Pinpoint the cell where the given text exists, returning its (X, Y) midpoint coordinate. 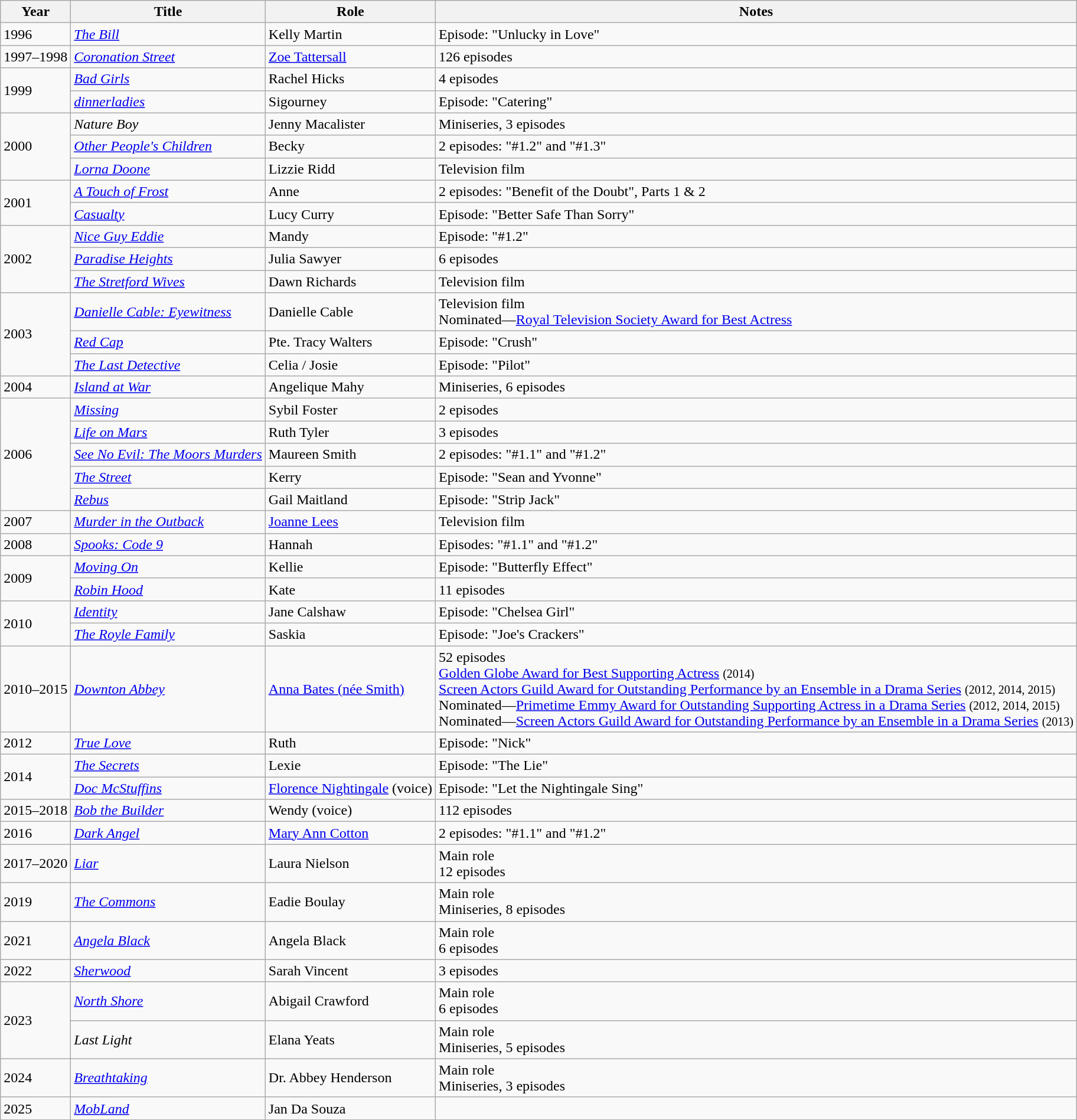
Ruth (350, 743)
Episode: "#1.2" (756, 236)
Saskia (350, 634)
Rebus (168, 499)
Anna Bates (née Smith) (350, 689)
Episode: "Nick" (756, 743)
Lexie (350, 766)
Sherwood (168, 971)
2 episodes: "#1.2" and "#1.3" (756, 146)
Lorna Doone (168, 169)
Kerry (350, 477)
Title (168, 12)
1997–1998 (35, 57)
2024 (35, 1078)
Episode: "Pilot" (756, 365)
Anne (350, 191)
Jenny Macalister (350, 124)
6 episodes (756, 259)
Main roleMiniseries, 8 episodes (756, 902)
Missing (168, 410)
Episode: "Better Safe Than Sorry" (756, 214)
Celia / Josie (350, 365)
2003 (35, 334)
Red Cap (168, 342)
Sigourney (350, 102)
Eadie Boulay (350, 902)
Year (35, 12)
Joanne Lees (350, 522)
The Last Detective (168, 365)
Kate (350, 589)
2007 (35, 522)
2019 (35, 902)
Sarah Vincent (350, 971)
Liar (168, 863)
2009 (35, 578)
2000 (35, 146)
Abigail Crawford (350, 1001)
Role (350, 12)
Notes (756, 12)
2002 (35, 259)
Identity (168, 612)
Episode: "The Lie" (756, 766)
Bob the Builder (168, 811)
Lucy Curry (350, 214)
Main roleMiniseries, 5 episodes (756, 1039)
Episode: "Butterfly Effect" (756, 567)
Television filmNominated—Royal Television Society Award for Best Actress (756, 312)
dinnerladies (168, 102)
11 episodes (756, 589)
Casualty (168, 214)
Danielle Cable (350, 312)
Laura Nielson (350, 863)
Zoe Tattersall (350, 57)
Robin Hood (168, 589)
2010–2015 (35, 689)
Island at War (168, 387)
126 episodes (756, 57)
Pte. Tracy Walters (350, 342)
Murder in the Outback (168, 522)
Mandy (350, 236)
Episode: "Crush" (756, 342)
Dawn Richards (350, 282)
The Secrets (168, 766)
Jane Calshaw (350, 612)
Becky (350, 146)
2021 (35, 940)
Dr. Abbey Henderson (350, 1078)
2014 (35, 777)
Paradise Heights (168, 259)
The Stretford Wives (168, 282)
See No Evil: The Moors Murders (168, 455)
Coronation Street (168, 57)
Kellie (350, 567)
Episode: "Sean and Yvonne" (756, 477)
The Commons (168, 902)
1999 (35, 90)
Main roleMiniseries, 3 episodes (756, 1078)
Wendy (voice) (350, 811)
2001 (35, 203)
The Street (168, 477)
2004 (35, 387)
Episodes: "#1.1" and "#1.2" (756, 544)
Episode: "Catering" (756, 102)
Angelique Mahy (350, 387)
Julia Sawyer (350, 259)
Episode: "Joe's Crackers" (756, 634)
Gail Maitland (350, 499)
Breathtaking (168, 1078)
Episode: "Unlucky in Love" (756, 34)
2 episodes: "Benefit of the Doubt", Parts 1 & 2 (756, 191)
The Bill (168, 34)
2025 (35, 1108)
2022 (35, 971)
112 episodes (756, 811)
Danielle Cable: Eyewitness (168, 312)
2016 (35, 833)
Miniseries, 6 episodes (756, 387)
2 episodes (756, 410)
Florence Nightingale (voice) (350, 788)
4 episodes (756, 79)
2023 (35, 1020)
North Shore (168, 1001)
Lizzie Ridd (350, 169)
Life on Mars (168, 432)
Last Light (168, 1039)
2012 (35, 743)
Downton Abbey (168, 689)
Episode: "Strip Jack" (756, 499)
Nice Guy Eddie (168, 236)
1996 (35, 34)
Episode: "Let the Nightingale Sing" (756, 788)
Jan Da Souza (350, 1108)
Rachel Hicks (350, 79)
Ruth Tyler (350, 432)
Sybil Foster (350, 410)
True Love (168, 743)
Main role12 episodes (756, 863)
Maureen Smith (350, 455)
Moving On (168, 567)
Episode: "Chelsea Girl" (756, 612)
Kelly Martin (350, 34)
Dark Angel (168, 833)
2010 (35, 623)
The Royle Family (168, 634)
2015–2018 (35, 811)
Elana Yeats (350, 1039)
Bad Girls (168, 79)
2008 (35, 544)
2017–2020 (35, 863)
Hannah (350, 544)
2006 (35, 455)
MobLand (168, 1108)
Spooks: Code 9 (168, 544)
Other People's Children (168, 146)
Doc McStuffins (168, 788)
Mary Ann Cotton (350, 833)
Nature Boy (168, 124)
A Touch of Frost (168, 191)
Miniseries, 3 episodes (756, 124)
